Search for the cell housing the specified text and yield its [X, Y] center coordinate. 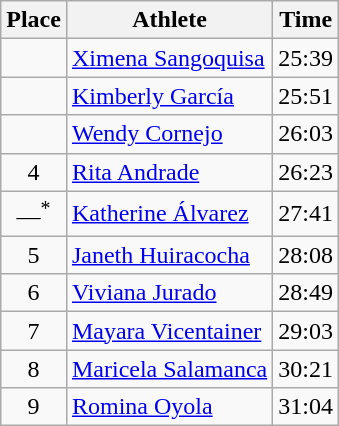
Janeth Huiracocha [169, 255]
31:04 [306, 407]
28:08 [306, 255]
Wendy Cornejo [169, 134]
Rita Andrade [169, 172]
28:49 [306, 293]
Athlete [169, 20]
25:39 [306, 58]
5 [34, 255]
Romina Oyola [169, 407]
26:23 [306, 172]
29:03 [306, 331]
Katherine Álvarez [169, 214]
Place [34, 20]
30:21 [306, 369]
Maricela Salamanca [169, 369]
7 [34, 331]
27:41 [306, 214]
—* [34, 214]
4 [34, 172]
6 [34, 293]
Kimberly García [169, 96]
Viviana Jurado [169, 293]
26:03 [306, 134]
Ximena Sangoquisa [169, 58]
25:51 [306, 96]
9 [34, 407]
8 [34, 369]
Time [306, 20]
Mayara Vicentainer [169, 331]
